Search for the cell housing the specified text and yield its [X, Y] center coordinate. 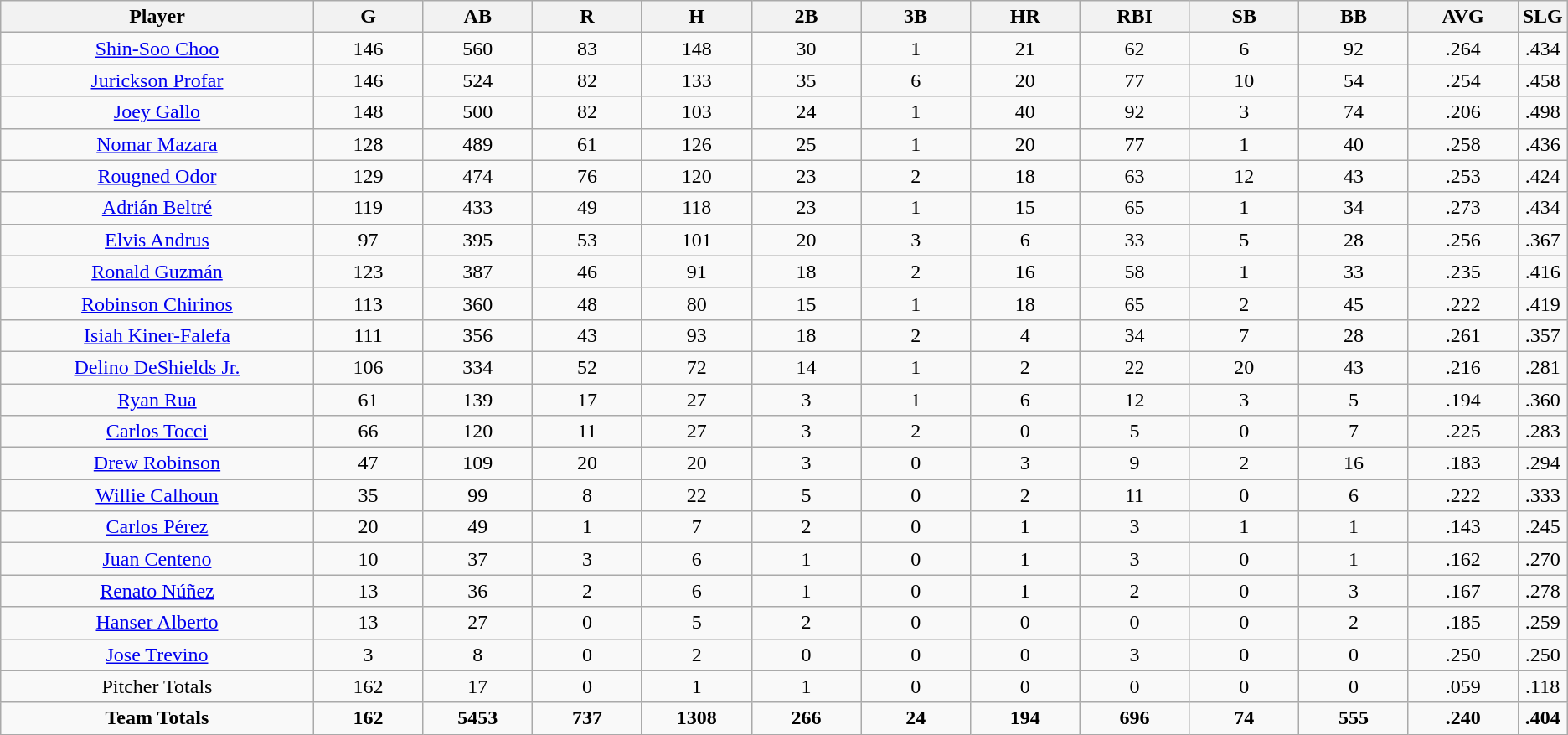
83 [588, 49]
.183 [1462, 463]
Hanser Alberto [157, 623]
76 [588, 176]
91 [697, 272]
Player [157, 17]
Shin-Soo Choo [157, 49]
HR [1025, 17]
126 [697, 144]
.278 [1543, 591]
.367 [1543, 240]
SLG [1543, 17]
AVG [1462, 17]
54 [1354, 80]
Ryan Rua [157, 400]
.206 [1462, 112]
.360 [1543, 400]
560 [477, 49]
52 [588, 367]
BB [1354, 17]
30 [806, 49]
63 [1134, 176]
4 [1025, 335]
103 [697, 112]
.162 [1462, 559]
.416 [1543, 272]
66 [369, 432]
80 [697, 303]
9 [1134, 463]
SB [1245, 17]
62 [1134, 49]
.273 [1462, 208]
1308 [697, 718]
72 [697, 367]
Delino DeShields Jr. [157, 367]
194 [1025, 718]
.216 [1462, 367]
113 [369, 303]
133 [697, 80]
.245 [1543, 527]
.259 [1543, 623]
Ronald Guzmán [157, 272]
Jurickson Profar [157, 80]
.333 [1543, 495]
111 [369, 335]
.253 [1462, 176]
.424 [1543, 176]
Isiah Kiner-Falefa [157, 335]
266 [806, 718]
14 [806, 367]
334 [477, 367]
.240 [1462, 718]
106 [369, 367]
696 [1134, 718]
AB [477, 17]
Willie Calhoun [157, 495]
.357 [1543, 335]
53 [588, 240]
Team Totals [157, 718]
G [369, 17]
H [697, 17]
Renato Núñez [157, 591]
46 [588, 272]
Joey Gallo [157, 112]
RBI [1134, 17]
Juan Centeno [157, 559]
.194 [1462, 400]
109 [477, 463]
2B [806, 17]
Adrián Beltré [157, 208]
58 [1134, 272]
360 [477, 303]
.143 [1462, 527]
.294 [1543, 463]
387 [477, 272]
500 [477, 112]
Elvis Andrus [157, 240]
.264 [1462, 49]
.404 [1543, 718]
.261 [1462, 335]
R [588, 17]
101 [697, 240]
.235 [1462, 272]
.059 [1462, 686]
Rougned Odor [157, 176]
.458 [1543, 80]
118 [697, 208]
.436 [1543, 144]
395 [477, 240]
.270 [1543, 559]
5453 [477, 718]
48 [588, 303]
.258 [1462, 144]
Nomar Mazara [157, 144]
524 [477, 80]
Drew Robinson [157, 463]
Carlos Pérez [157, 527]
99 [477, 495]
119 [369, 208]
123 [369, 272]
489 [477, 144]
.185 [1462, 623]
433 [477, 208]
Pitcher Totals [157, 686]
.254 [1462, 80]
25 [806, 144]
128 [369, 144]
37 [477, 559]
47 [369, 463]
Carlos Tocci [157, 432]
.225 [1462, 432]
3B [916, 17]
97 [369, 240]
474 [477, 176]
45 [1354, 303]
.419 [1543, 303]
21 [1025, 49]
.256 [1462, 240]
.118 [1543, 686]
Robinson Chirinos [157, 303]
139 [477, 400]
36 [477, 591]
.498 [1543, 112]
93 [697, 335]
129 [369, 176]
356 [477, 335]
.281 [1543, 367]
737 [588, 718]
555 [1354, 718]
Jose Trevino [157, 655]
.283 [1543, 432]
.167 [1462, 591]
